Return [X, Y] of the center of cell containing provided text 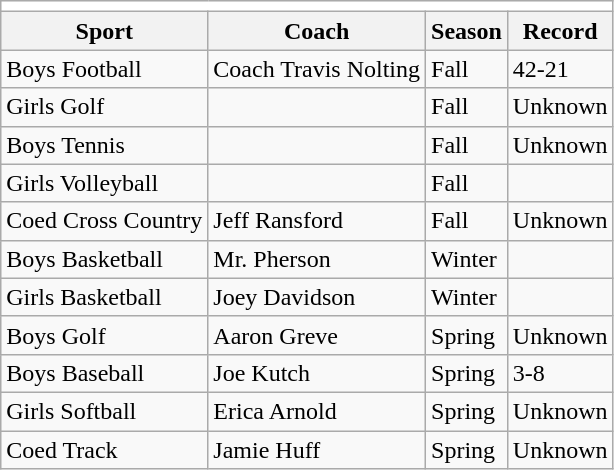
Coed Track [104, 449]
Girls Softball [104, 411]
Coach [317, 31]
Joey Davidson [317, 297]
Coach Travis Nolting [317, 69]
Jamie Huff [317, 449]
Aaron Greve [317, 335]
Girls Basketball [104, 297]
Mr. Pherson [317, 259]
Girls Volleyball [104, 183]
Boys Baseball [104, 373]
Erica Arnold [317, 411]
Coed Cross Country [104, 221]
Season [467, 31]
Jeff Ransford [317, 221]
Boys Football [104, 69]
Boys Basketball [104, 259]
3-8 [560, 373]
42-21 [560, 69]
Girls Golf [104, 107]
Sport [104, 31]
Boys Tennis [104, 145]
Boys Golf [104, 335]
Joe Kutch [317, 373]
Record [560, 31]
